Provide the (X, Y) coordinate of the cell's center where the given text is located.  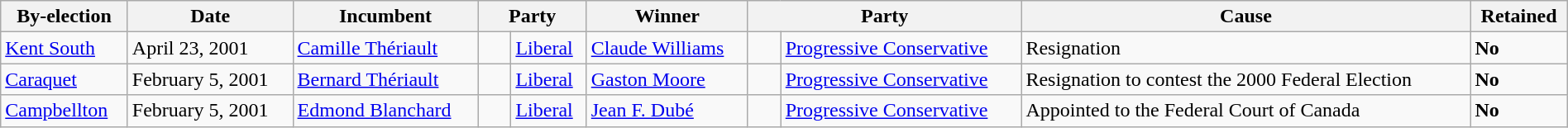
Date (210, 17)
Kent South (65, 48)
April 23, 2001 (210, 48)
Gaston Moore (667, 79)
By-election (65, 17)
Bernard Thériault (385, 79)
Jean F. Dubé (667, 111)
Resignation (1245, 48)
Camille Thériault (385, 48)
Cause (1245, 17)
Winner (667, 17)
Campbellton (65, 111)
Claude Williams (667, 48)
Retained (1518, 17)
Edmond Blanchard (385, 111)
Appointed to the Federal Court of Canada (1245, 111)
Incumbent (385, 17)
Caraquet (65, 79)
Resignation to contest the 2000 Federal Election (1245, 79)
